Return the [X, Y] coordinate for the center point of the cell that contains the specified text.  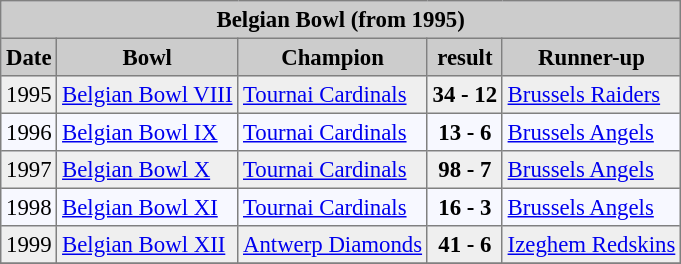
1999 [29, 245]
Belgian Bowl VIII [148, 95]
result [464, 57]
Belgian Bowl X [148, 170]
1996 [29, 132]
98 - 7 [464, 170]
Champion [333, 57]
1997 [29, 170]
Runner-up [591, 57]
34 - 12 [464, 95]
Bowl [148, 57]
Date [29, 57]
41 - 6 [464, 245]
Izeghem Redskins [591, 245]
Belgian Bowl XI [148, 207]
16 - 3 [464, 207]
Brussels Raiders [591, 95]
Antwerp Diamonds [333, 245]
Belgian Bowl IX [148, 132]
1995 [29, 95]
13 - 6 [464, 132]
Belgian Bowl (from 1995) [341, 20]
1998 [29, 207]
Belgian Bowl XII [148, 245]
